Capture the cell that displays the provided text and extract its (x, y) central coordinate. 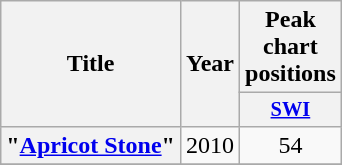
"Apricot Stone" (91, 145)
Peak chart positions (291, 47)
2010 (210, 145)
Year (210, 64)
Title (91, 64)
SWI (291, 110)
54 (291, 145)
